Identify which cell holds the provided text, then report its [x, y] central coordinate. 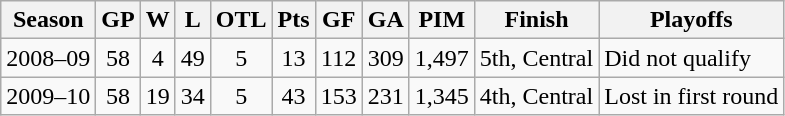
OTL [241, 20]
309 [386, 58]
19 [158, 96]
Finish [536, 20]
2008–09 [48, 58]
GA [386, 20]
GF [338, 20]
49 [192, 58]
1,497 [442, 58]
4 [158, 58]
13 [294, 58]
4th, Central [536, 96]
43 [294, 96]
5th, Central [536, 58]
PIM [442, 20]
Season [48, 20]
1,345 [442, 96]
2009–10 [48, 96]
34 [192, 96]
153 [338, 96]
W [158, 20]
231 [386, 96]
Did not qualify [692, 58]
112 [338, 58]
Playoffs [692, 20]
GP [118, 20]
Lost in first round [692, 96]
L [192, 20]
Pts [294, 20]
